Identify which cell holds the provided text, then report its (x, y) central coordinate. 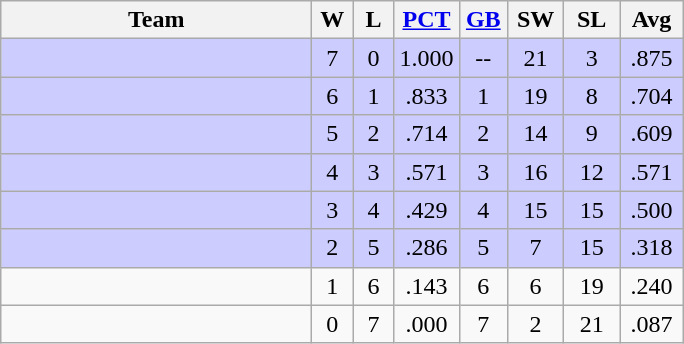
Avg (652, 20)
.833 (426, 96)
PCT (426, 20)
SW (536, 20)
.704 (652, 96)
.143 (426, 286)
GB (484, 20)
.087 (652, 324)
16 (536, 172)
.318 (652, 248)
.286 (426, 248)
.429 (426, 210)
W (332, 20)
.714 (426, 134)
Team (156, 20)
.500 (652, 210)
14 (536, 134)
1.000 (426, 58)
9 (592, 134)
.875 (652, 58)
.240 (652, 286)
.609 (652, 134)
8 (592, 96)
.000 (426, 324)
-- (484, 58)
12 (592, 172)
SL (592, 20)
L (374, 20)
